Identify which cell holds the provided text, then report its [X, Y] central coordinate. 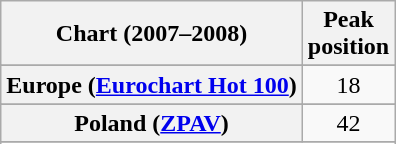
18 [348, 85]
Europe (Eurochart Hot 100) [152, 85]
42 [348, 123]
Chart (2007–2008) [152, 34]
Peakposition [348, 34]
Poland (ZPAV) [152, 123]
